Detect which cell encompasses the target text, then output its (X, Y) center coordinate. 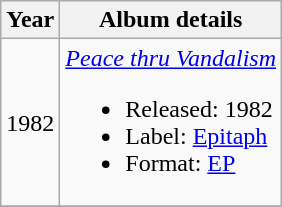
Peace thru VandalismReleased: 1982Label: EpitaphFormat: EP (171, 122)
Year (30, 20)
Album details (171, 20)
1982 (30, 122)
